Detect which cell encompasses the target text, then output its (X, Y) center coordinate. 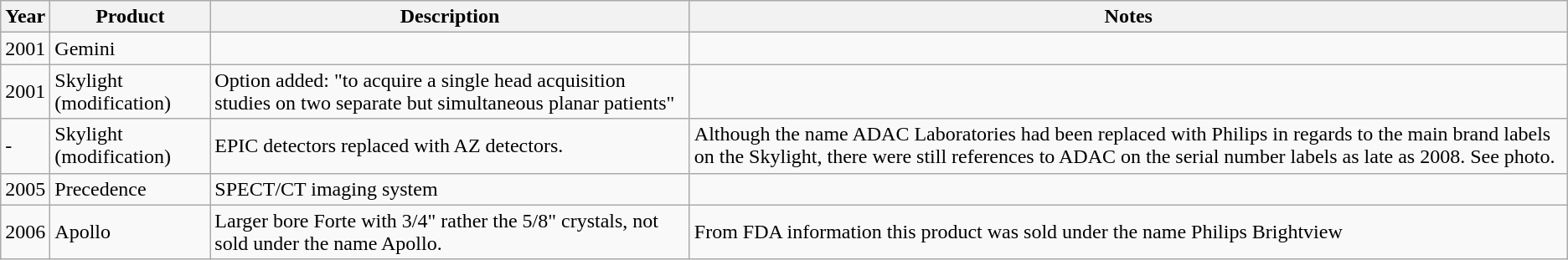
Description (450, 17)
- (25, 145)
Gemini (131, 48)
Option added: "to acquire a single head acquisition studies on two separate but simultaneous planar patients" (450, 92)
SPECT/CT imaging system (450, 189)
Precedence (131, 189)
2006 (25, 232)
From FDA information this product was sold under the name Philips Brightview (1128, 232)
Apollo (131, 232)
Larger bore Forte with 3/4" rather the 5/8" crystals, not sold under the name Apollo. (450, 232)
Year (25, 17)
Product (131, 17)
2005 (25, 189)
Notes (1128, 17)
EPIC detectors replaced with AZ detectors. (450, 145)
